Identify which cell holds the provided text, then report its [X, Y] central coordinate. 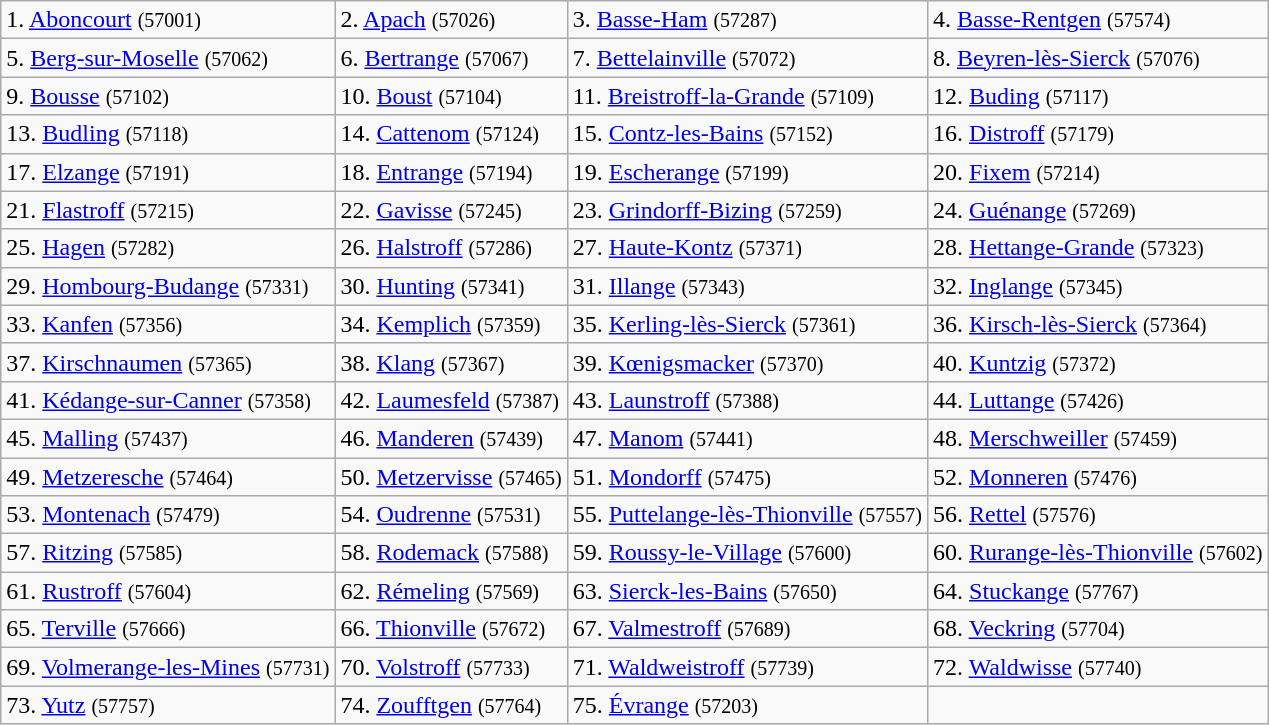
53. Montenach (57479) [168, 515]
62. Rémeling (57569) [451, 591]
15. Contz-les-Bains (57152) [747, 134]
32. Inglange (57345) [1098, 286]
65. Terville (57666) [168, 629]
63. Sierck-les-Bains (57650) [747, 591]
31. Illange (57343) [747, 286]
72. Waldwisse (57740) [1098, 667]
74. Zoufftgen (57764) [451, 705]
51. Mondorff (57475) [747, 477]
6. Bertrange (57067) [451, 58]
41. Kédange-sur-Canner (57358) [168, 400]
71. Waldweistroff (57739) [747, 667]
45. Malling (57437) [168, 438]
25. Hagen (57282) [168, 248]
10. Boust (57104) [451, 96]
3. Basse-Ham (57287) [747, 20]
44. Luttange (57426) [1098, 400]
18. Entrange (57194) [451, 172]
19. Escherange (57199) [747, 172]
33. Kanfen (57356) [168, 324]
21. Flastroff (57215) [168, 210]
58. Rodemack (57588) [451, 553]
13. Budling (57118) [168, 134]
40. Kuntzig (57372) [1098, 362]
67. Valmestroff (57689) [747, 629]
47. Manom (57441) [747, 438]
68. Veckring (57704) [1098, 629]
70. Volstroff (57733) [451, 667]
27. Haute-Kontz (57371) [747, 248]
64. Stuckange (57767) [1098, 591]
34. Kemplich (57359) [451, 324]
17. Elzange (57191) [168, 172]
60. Rurange-lès-Thionville (57602) [1098, 553]
2. Apach (57026) [451, 20]
11. Breistroff-la-Grande (57109) [747, 96]
24. Guénange (57269) [1098, 210]
49. Metzeresche (57464) [168, 477]
1. Aboncourt (57001) [168, 20]
42. Laumesfeld (57387) [451, 400]
30. Hunting (57341) [451, 286]
73. Yutz (57757) [168, 705]
38. Klang (57367) [451, 362]
23. Grindorff-Bizing (57259) [747, 210]
52. Monneren (57476) [1098, 477]
75. Évrange (57203) [747, 705]
28. Hettange-Grande (57323) [1098, 248]
57. Ritzing (57585) [168, 553]
69. Volmerange-les-Mines (57731) [168, 667]
14. Cattenom (57124) [451, 134]
46. Manderen (57439) [451, 438]
12. Buding (57117) [1098, 96]
8. Beyren-lès-Sierck (57076) [1098, 58]
59. Roussy-le-Village (57600) [747, 553]
35. Kerling-lès-Sierck (57361) [747, 324]
16. Distroff (57179) [1098, 134]
22. Gavisse (57245) [451, 210]
39. Kœnigsmacker (57370) [747, 362]
5. Berg-sur-Moselle (57062) [168, 58]
43. Launstroff (57388) [747, 400]
56. Rettel (57576) [1098, 515]
66. Thionville (57672) [451, 629]
7. Bettelainville (57072) [747, 58]
37. Kirschnaumen (57365) [168, 362]
54. Oudrenne (57531) [451, 515]
4. Basse-Rentgen (57574) [1098, 20]
48. Merschweiller (57459) [1098, 438]
29. Hombourg-Budange (57331) [168, 286]
20. Fixem (57214) [1098, 172]
61. Rustroff (57604) [168, 591]
55. Puttelange-lès-Thionville (57557) [747, 515]
9. Bousse (57102) [168, 96]
26. Halstroff (57286) [451, 248]
50. Metzervisse (57465) [451, 477]
36. Kirsch-lès-Sierck (57364) [1098, 324]
